Return (X, Y) of the center of cell containing provided text 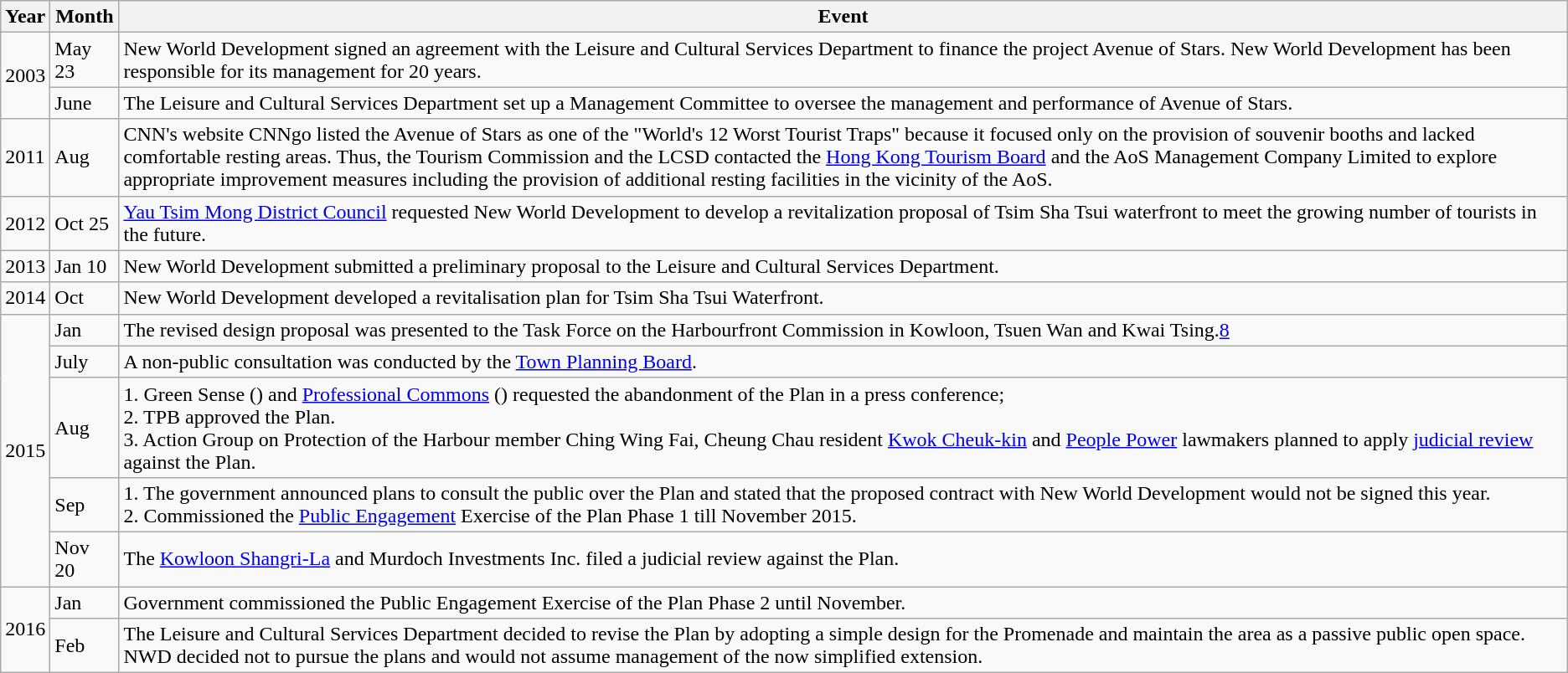
The Leisure and Cultural Services Department set up a Management Committee to oversee the management and performance of Avenue of Stars. (843, 103)
2012 (25, 223)
Oct (85, 298)
2013 (25, 266)
Event (843, 17)
June (85, 103)
2016 (25, 629)
2015 (25, 450)
2014 (25, 298)
Jan 10 (85, 266)
A non-public consultation was conducted by the Town Planning Board. (843, 362)
Government commissioned the Public Engagement Exercise of the Plan Phase 2 until November. (843, 602)
The revised design proposal was presented to the Task Force on the Harbourfront Commission in Kowloon, Tsuen Wan and Kwai Tsing.8 (843, 330)
July (85, 362)
Sep (85, 504)
Month (85, 17)
New World Development submitted a preliminary proposal to the Leisure and Cultural Services Department. (843, 266)
Oct 25 (85, 223)
Feb (85, 646)
Year (25, 17)
2011 (25, 157)
2003 (25, 75)
New World Development developed a revitalisation plan for Tsim Sha Tsui Waterfront. (843, 298)
The Kowloon Shangri-La and Murdoch Investments Inc. filed a judicial review against the Plan. (843, 559)
Nov 20 (85, 559)
May 23 (85, 60)
